Locate the cell with the specified text and output its (x, y) center coordinate. 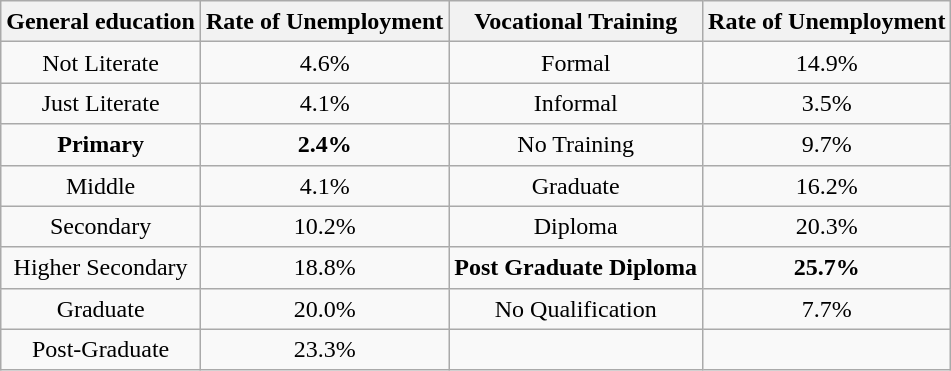
25.7% (827, 268)
Post-Graduate (101, 350)
No Training (576, 144)
9.7% (827, 144)
Just Literate (101, 104)
14.9% (827, 62)
4.6% (324, 62)
20.0% (324, 308)
20.3% (827, 226)
3.5% (827, 104)
Secondary (101, 226)
Post Graduate Diploma (576, 268)
Diploma (576, 226)
General education (101, 22)
Primary (101, 144)
2.4% (324, 144)
7.7% (827, 308)
23.3% (324, 350)
No Qualification (576, 308)
Higher Secondary (101, 268)
Formal (576, 62)
Not Literate (101, 62)
Middle (101, 186)
Informal (576, 104)
10.2% (324, 226)
Vocational Training (576, 22)
18.8% (324, 268)
16.2% (827, 186)
